Pinpoint the cell where the given text exists, returning its (x, y) midpoint coordinate. 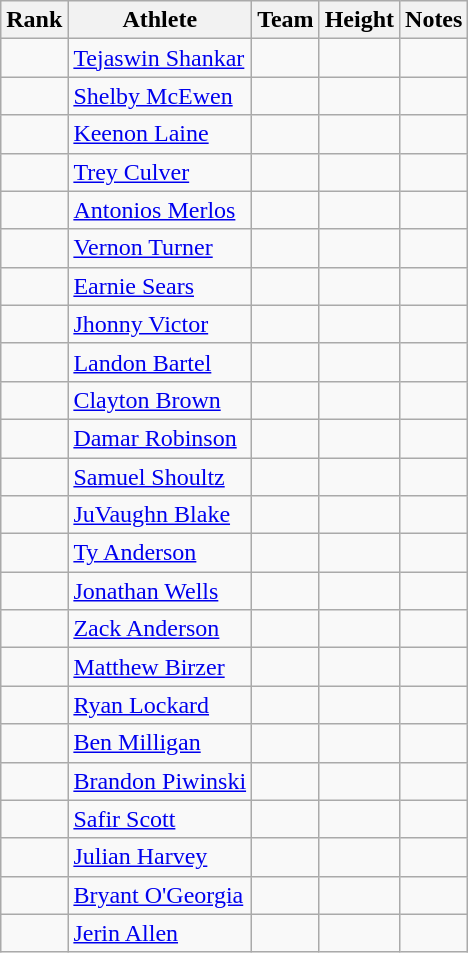
Ryan Lockard (160, 705)
Julian Harvey (160, 857)
Brandon Piwinski (160, 781)
Samuel Shoultz (160, 477)
Damar Robinson (160, 438)
Matthew Birzer (160, 667)
Rank (34, 20)
Earnie Sears (160, 286)
Notes (434, 20)
Landon Bartel (160, 362)
Ben Milligan (160, 743)
Height (359, 20)
Athlete (160, 20)
Jerin Allen (160, 933)
Tejaswin Shankar (160, 58)
Clayton Brown (160, 400)
Bryant O'Georgia (160, 895)
Jhonny Victor (160, 324)
Ty Anderson (160, 553)
Vernon Turner (160, 248)
Safir Scott (160, 819)
Jonathan Wells (160, 591)
Antonios Merlos (160, 210)
Trey Culver (160, 172)
Zack Anderson (160, 629)
JuVaughn Blake (160, 515)
Team (286, 20)
Shelby McEwen (160, 96)
Keenon Laine (160, 134)
